Scan for the cell matching the given text and deliver its (x, y) coordinate at center. 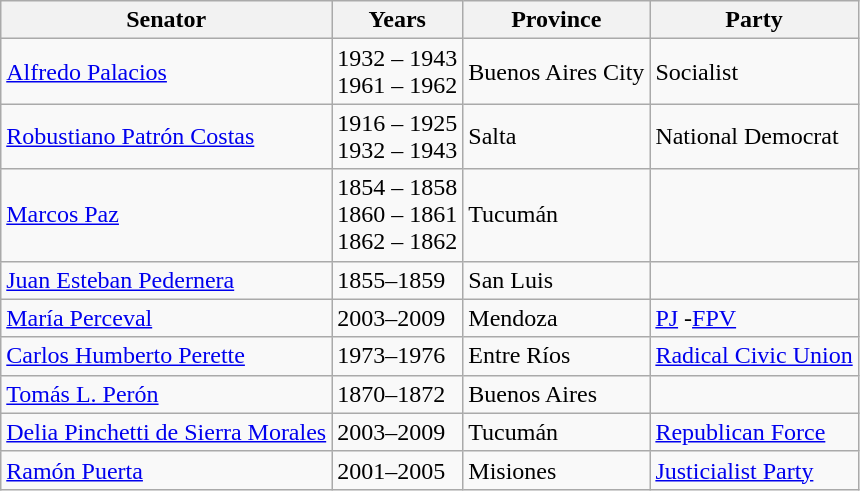
Carlos Humberto Perette (166, 356)
Years (398, 20)
Juan Esteban Pedernera (166, 280)
Entre Ríos (556, 356)
Marcos Paz (166, 215)
Robustiano Patrón Costas (166, 136)
Delia Pinchetti de Sierra Morales (166, 432)
Socialist (754, 72)
1870–1872 (398, 394)
1855–1859 (398, 280)
Misiones (556, 470)
Alfredo Palacios (166, 72)
1932 – 19431961 – 1962 (398, 72)
Ramón Puerta (166, 470)
2001–2005 (398, 470)
Buenos Aires City (556, 72)
Senator (166, 20)
PJ -FPV (754, 318)
1973–1976 (398, 356)
Province (556, 20)
Salta (556, 136)
Republican Force (754, 432)
Tomás L. Perón (166, 394)
Party (754, 20)
1854 – 18581860 – 18611862 – 1862 (398, 215)
1916 – 19251932 – 1943 (398, 136)
Buenos Aires (556, 394)
Justicialist Party (754, 470)
National Democrat (754, 136)
María Perceval (166, 318)
Mendoza (556, 318)
San Luis (556, 280)
Radical Civic Union (754, 356)
